Identify which cell holds the provided text, then report its (X, Y) central coordinate. 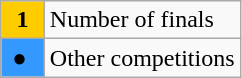
● (23, 58)
Number of finals (142, 20)
1 (23, 20)
Other competitions (142, 58)
